Extract the [X, Y] coordinate from the center of the cell holding the provided text.  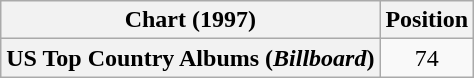
Chart (1997) [190, 20]
74 [427, 58]
Position [427, 20]
US Top Country Albums (Billboard) [190, 58]
